Find where the given text appears and provide that cell's center as [X, Y] coordinate. 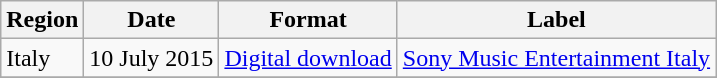
Region [42, 20]
Format [308, 20]
Digital download [308, 58]
Label [556, 20]
Italy [42, 58]
Sony Music Entertainment Italy [556, 58]
Date [152, 20]
10 July 2015 [152, 58]
